Find where the given text appears and provide that cell's center as [X, Y] coordinate. 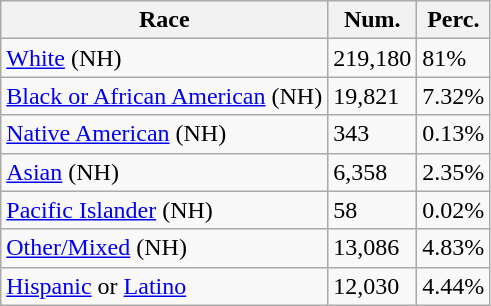
13,086 [372, 248]
Pacific Islander (NH) [164, 210]
Num. [372, 20]
81% [454, 58]
Native American (NH) [164, 134]
Race [164, 20]
343 [372, 134]
2.35% [454, 172]
58 [372, 210]
12,030 [372, 286]
Black or African American (NH) [164, 96]
0.02% [454, 210]
19,821 [372, 96]
0.13% [454, 134]
Hispanic or Latino [164, 286]
4.83% [454, 248]
Perc. [454, 20]
6,358 [372, 172]
7.32% [454, 96]
Asian (NH) [164, 172]
4.44% [454, 286]
Other/Mixed (NH) [164, 248]
White (NH) [164, 58]
219,180 [372, 58]
